Identify which cell holds the provided text, then report its (x, y) central coordinate. 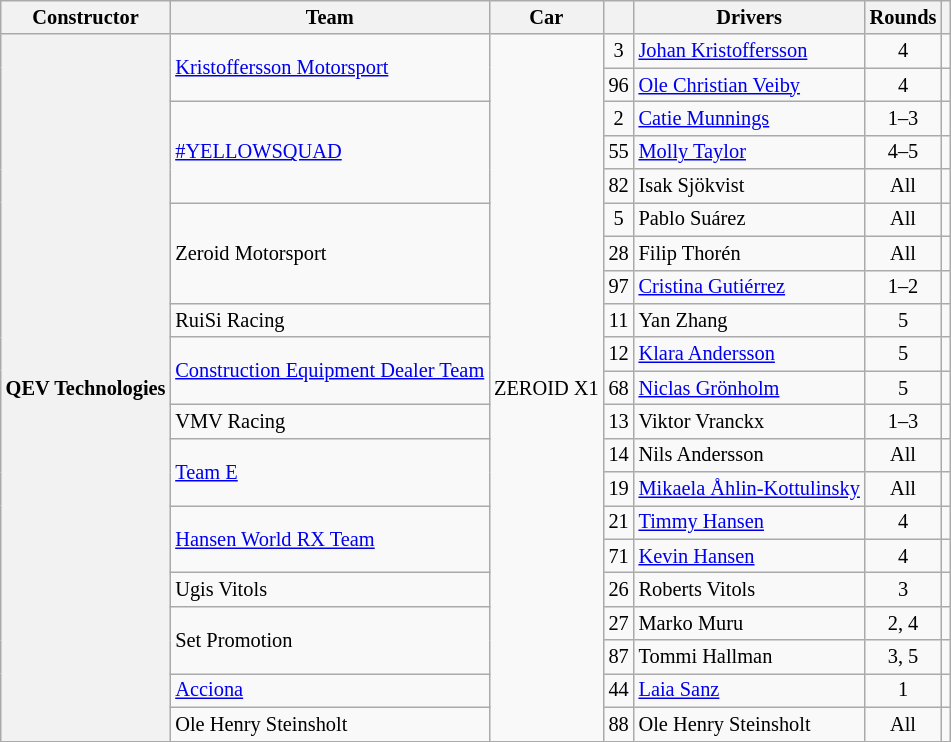
26 (619, 589)
Roberts Vitols (750, 589)
QEV Technologies (86, 388)
11 (619, 320)
Niclas Grönholm (750, 388)
RuiSi Racing (330, 320)
Zeroid Motorsport (330, 252)
4–5 (904, 152)
Set Promotion (330, 640)
Mikaela Åhlin-Kottulinsky (750, 489)
Tommi Hallman (750, 657)
#YELLOWSQUAD (330, 152)
Johan Kristoffersson (750, 51)
2 (619, 118)
VMV Racing (330, 421)
55 (619, 152)
Team (330, 17)
Kevin Hansen (750, 556)
87 (619, 657)
97 (619, 287)
Timmy Hansen (750, 522)
28 (619, 253)
12 (619, 354)
2, 4 (904, 623)
Filip Thorén (750, 253)
96 (619, 85)
Car (546, 17)
Marko Muru (750, 623)
1–2 (904, 287)
Catie Munnings (750, 118)
Pablo Suárez (750, 219)
19 (619, 489)
Drivers (750, 17)
Klara Andersson (750, 354)
Molly Taylor (750, 152)
Hansen World RX Team (330, 538)
Acciona (330, 690)
44 (619, 690)
68 (619, 388)
21 (619, 522)
14 (619, 455)
Rounds (904, 17)
Ole Christian Veiby (750, 85)
1 (904, 690)
Yan Zhang (750, 320)
88 (619, 724)
13 (619, 421)
Constructor (86, 17)
Viktor Vranckx (750, 421)
27 (619, 623)
Cristina Gutiérrez (750, 287)
82 (619, 186)
Laia Sanz (750, 690)
Kristoffersson Motorsport (330, 68)
3, 5 (904, 657)
Nils Andersson (750, 455)
Construction Equipment Dealer Team (330, 370)
Team E (330, 472)
Isak Sjökvist (750, 186)
ZEROID X1 (546, 388)
71 (619, 556)
Ugis Vitols (330, 589)
